Provide the [X, Y] coordinate of the cell's center where the given text is located.  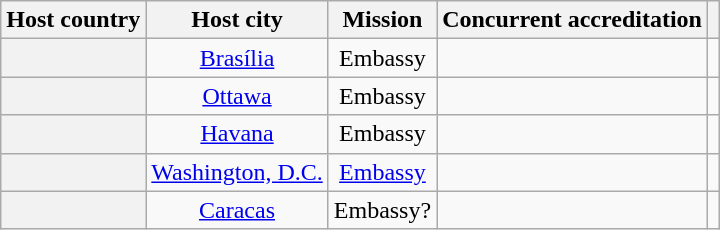
Host country [74, 20]
Brasília [237, 58]
Havana [237, 134]
Mission [382, 20]
Caracas [237, 210]
Host city [237, 20]
Ottawa [237, 96]
Washington, D.C. [237, 172]
Embassy? [382, 210]
Concurrent accreditation [572, 20]
